Capture the cell that displays the provided text and extract its [x, y] central coordinate. 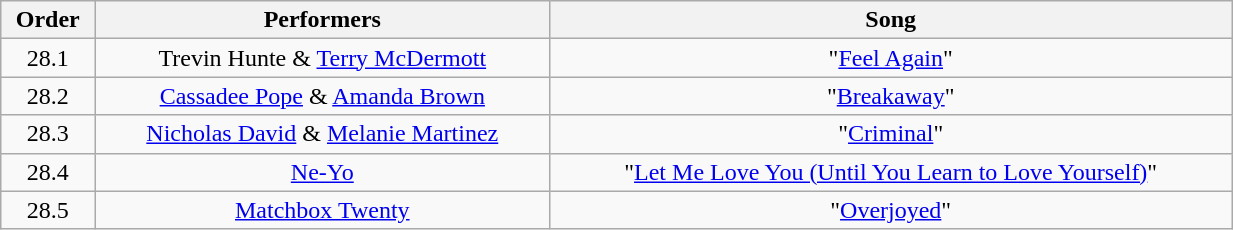
28.2 [48, 96]
28.4 [48, 172]
Cassadee Pope & Amanda Brown [322, 96]
28.5 [48, 210]
Ne-Yo [322, 172]
28.3 [48, 134]
Song [891, 20]
Nicholas David & Melanie Martinez [322, 134]
"Overjoyed" [891, 210]
"Breakaway" [891, 96]
28.1 [48, 58]
"Let Me Love You (Until You Learn to Love Yourself)" [891, 172]
"Feel Again" [891, 58]
"Criminal" [891, 134]
Trevin Hunte & Terry McDermott [322, 58]
Order [48, 20]
Matchbox Twenty [322, 210]
Performers [322, 20]
